Extract the (X, Y) coordinate from the center of the cell holding the provided text.  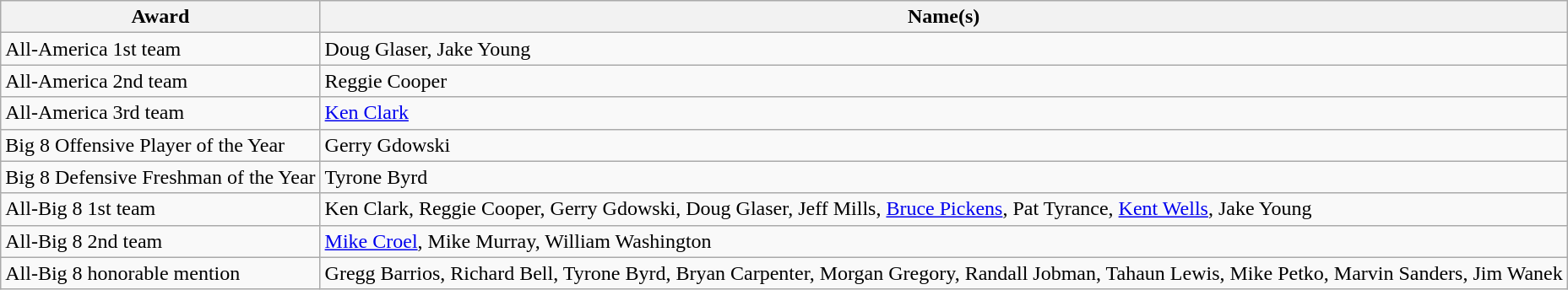
Tyrone Byrd (944, 177)
Doug Glaser, Jake Young (944, 49)
Big 8 Offensive Player of the Year (160, 145)
All-Big 8 1st team (160, 209)
Mike Croel, Mike Murray, William Washington (944, 241)
Ken Clark, Reggie Cooper, Gerry Gdowski, Doug Glaser, Jeff Mills, Bruce Pickens, Pat Tyrance, Kent Wells, Jake Young (944, 209)
Reggie Cooper (944, 81)
Gregg Barrios, Richard Bell, Tyrone Byrd, Bryan Carpenter, Morgan Gregory, Randall Jobman, Tahaun Lewis, Mike Petko, Marvin Sanders, Jim Wanek (944, 273)
Big 8 Defensive Freshman of the Year (160, 177)
All-America 3rd team (160, 113)
All-Big 8 honorable mention (160, 273)
All-Big 8 2nd team (160, 241)
All-America 1st team (160, 49)
All-America 2nd team (160, 81)
Award (160, 17)
Ken Clark (944, 113)
Gerry Gdowski (944, 145)
Name(s) (944, 17)
